Output the [x, y] coordinate of the center of the cell containing the given text.  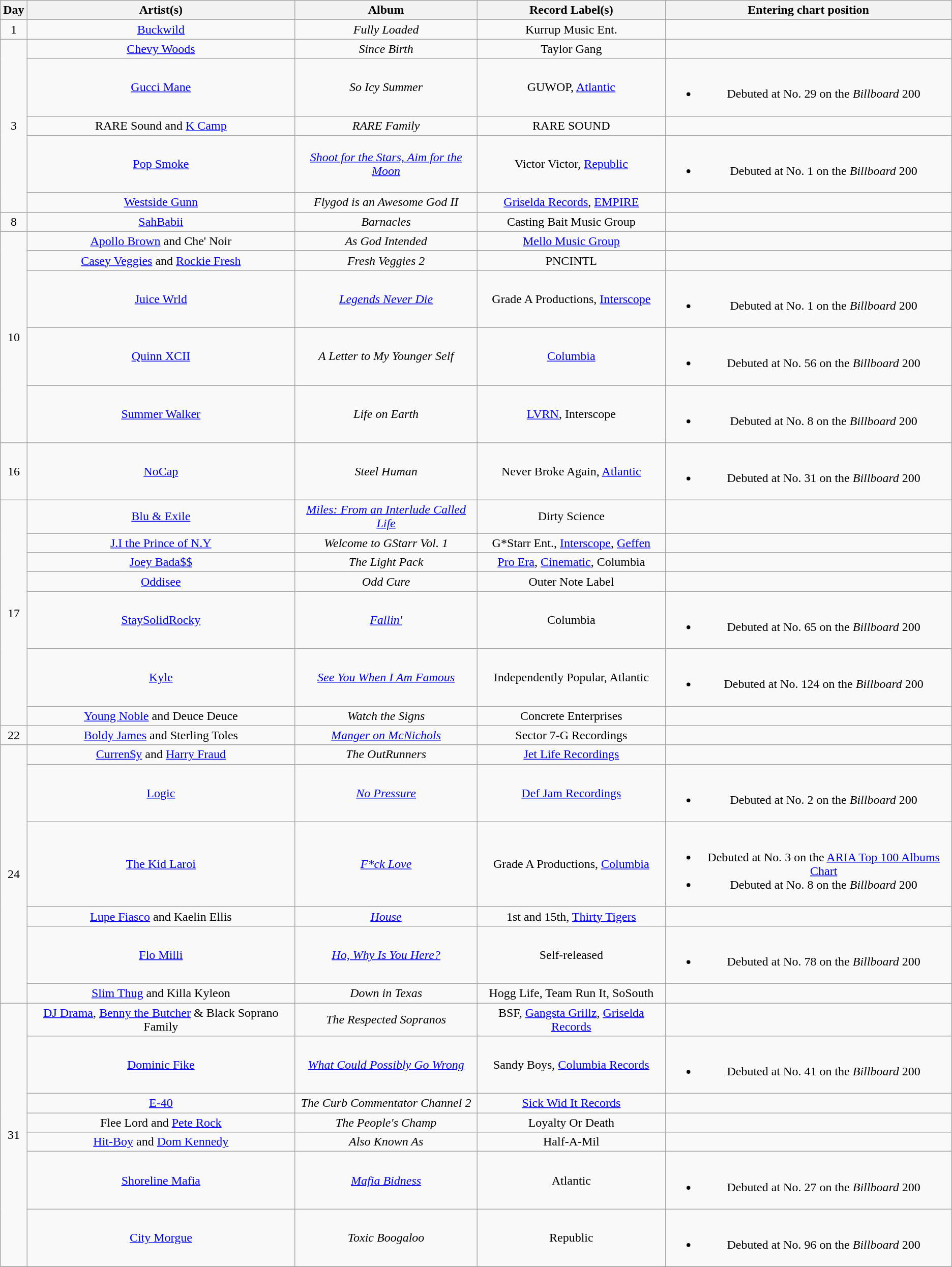
Taylor Gang [572, 49]
Loyalty Or Death [572, 1123]
Sector 7-G Recordings [572, 735]
Victor Victor, Republic [572, 164]
City Morgue [161, 1238]
Jet Life Recordings [572, 755]
Odd Cure [386, 582]
Debuted at No. 65 on the Billboard 200 [809, 620]
Grade A Productions, Interscope [572, 299]
Debuted at No. 56 on the Billboard 200 [809, 356]
Buckwild [161, 29]
Gucci Mane [161, 87]
Debuted at No. 8 on the Billboard 200 [809, 414]
22 [14, 735]
Dirty Science [572, 517]
Slim Thug and Killa Kyleon [161, 993]
Kyle [161, 677]
1 [14, 29]
RARE SOUND [572, 126]
Curren$y and Harry Fraud [161, 755]
Blu & Exile [161, 517]
Logic [161, 793]
Sick Wid It Records [572, 1103]
StaySolidRocky [161, 620]
Watch the Signs [386, 716]
Shoreline Mafia [161, 1181]
Dominic Fike [161, 1065]
BSF, Gangsta Grillz, Griselda Records [572, 1019]
See You When I Am Famous [386, 677]
Half-A-Mil [572, 1142]
A Letter to My Younger Self [386, 356]
Oddisee [161, 582]
Debuted at No. 27 on the Billboard 200 [809, 1181]
As God Intended [386, 241]
Flo Milli [161, 955]
Pop Smoke [161, 164]
Record Label(s) [572, 10]
Westside Gunn [161, 202]
Quinn XCII [161, 356]
Mello Music Group [572, 241]
3 [14, 126]
Barnacles [386, 222]
31 [14, 1134]
Summer Walker [161, 414]
House [386, 916]
Casey Veggies and Rockie Fresh [161, 260]
Debuted at No. 41 on the Billboard 200 [809, 1065]
Steel Human [386, 472]
J.I the Prince of N.Y [161, 543]
GUWOP, Atlantic [572, 87]
Artist(s) [161, 10]
No Pressure [386, 793]
F*ck Love [386, 864]
The Light Pack [386, 562]
Boldy James and Sterling Toles [161, 735]
Welcome to GStarr Vol. 1 [386, 543]
So Icy Summer [386, 87]
Debuted at No. 78 on the Billboard 200 [809, 955]
Chevy Woods [161, 49]
SahBabii [161, 222]
The People's Champ [386, 1123]
The Respected Sopranos [386, 1019]
Self-released [572, 955]
Debuted at No. 29 on the Billboard 200 [809, 87]
Hogg Life, Team Run It, SoSouth [572, 993]
16 [14, 472]
Since Birth [386, 49]
Concrete Enterprises [572, 716]
Pro Era, Cinematic, Columbia [572, 562]
Lupe Fiasco and Kaelin Ellis [161, 916]
Miles: From an Interlude Called Life [386, 517]
Flygod is an Awesome God II [386, 202]
RARE Sound and K Camp [161, 126]
Atlantic [572, 1181]
Shoot for the Stars, Aim for the Moon [386, 164]
Young Noble and Deuce Deuce [161, 716]
Debuted at No. 2 on the Billboard 200 [809, 793]
RARE Family [386, 126]
Independently Popular, Atlantic [572, 677]
24 [14, 873]
Republic [572, 1238]
Album [386, 10]
10 [14, 337]
What Could Possibly Go Wrong [386, 1065]
Mafia Bidness [386, 1181]
Griselda Records, EMPIRE [572, 202]
Manger on McNichols [386, 735]
Casting Bait Music Group [572, 222]
Grade A Productions, Columbia [572, 864]
Debuted at No. 31 on the Billboard 200 [809, 472]
Debuted at No. 96 on the Billboard 200 [809, 1238]
NoCap [161, 472]
Sandy Boys, Columbia Records [572, 1065]
Day [14, 10]
Def Jam Recordings [572, 793]
Juice Wrld [161, 299]
Also Known As [386, 1142]
LVRN, Interscope [572, 414]
PNCINTL [572, 260]
Debuted at No. 3 on the ARIA Top 100 Albums ChartDebuted at No. 8 on the Billboard 200 [809, 864]
Fallin' [386, 620]
Life on Earth [386, 414]
Never Broke Again, Atlantic [572, 472]
Apollo Brown and Che' Noir [161, 241]
17 [14, 613]
The Kid Laroi [161, 864]
Kurrup Music Ent. [572, 29]
The Curb Commentator Channel 2 [386, 1103]
Hit-Boy and Dom Kennedy [161, 1142]
Entering chart position [809, 10]
Flee Lord and Pete Rock [161, 1123]
Legends Never Die [386, 299]
8 [14, 222]
DJ Drama, Benny the Butcher & Black Soprano Family [161, 1019]
Fully Loaded [386, 29]
Joey Bada$$ [161, 562]
Ho, Why Is You Here? [386, 955]
Fresh Veggies 2 [386, 260]
Toxic Boogaloo [386, 1238]
Down in Texas [386, 993]
1st and 15th, Thirty Tigers [572, 916]
Debuted at No. 124 on the Billboard 200 [809, 677]
The OutRunners [386, 755]
G*Starr Ent., Interscope, Geffen [572, 543]
E-40 [161, 1103]
Outer Note Label [572, 582]
